Detect which cell encompasses the target text, then output its [x, y] center coordinate. 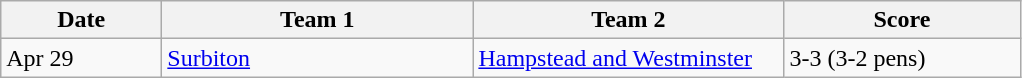
Apr 29 [82, 58]
Surbiton [318, 58]
Team 1 [318, 20]
Score [902, 20]
Date [82, 20]
Hampstead and Westminster [628, 58]
3-3 (3-2 pens) [902, 58]
Team 2 [628, 20]
